Detect which cell encompasses the target text, then output its [X, Y] center coordinate. 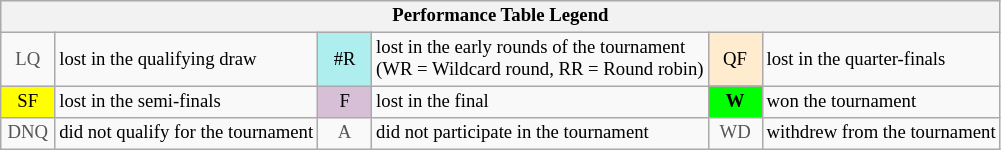
QF [735, 60]
lost in the final [540, 102]
W [735, 102]
won the tournament [881, 102]
lost in the qualifying draw [186, 60]
SF [28, 102]
DNQ [28, 134]
lost in the semi-finals [186, 102]
did not participate in the tournament [540, 134]
A [345, 134]
lost in the quarter-finals [881, 60]
withdrew from the tournament [881, 134]
LQ [28, 60]
F [345, 102]
Performance Table Legend [500, 16]
lost in the early rounds of the tournament(WR = Wildcard round, RR = Round robin) [540, 60]
did not qualify for the tournament [186, 134]
WD [735, 134]
#R [345, 60]
